Return the (X, Y) coordinate for the center point of the cell that contains the specified text.  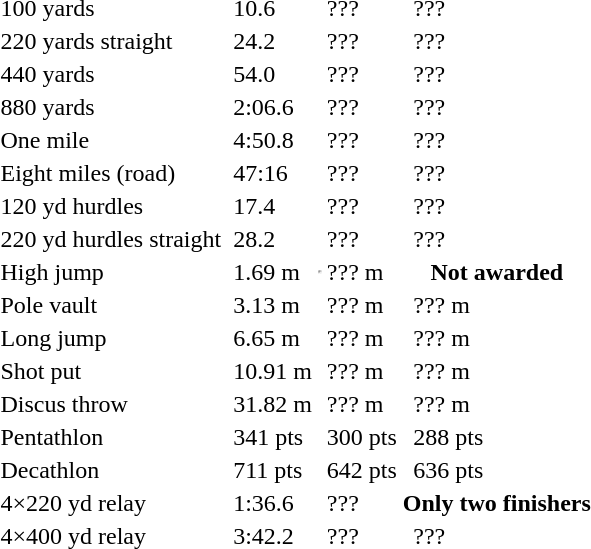
24.2 (273, 41)
1:36.6 (273, 503)
6.65 m (273, 338)
4:50.8 (273, 140)
54.0 (273, 74)
31.82 m (273, 404)
341 pts (273, 437)
10.91 m (273, 371)
711 pts (273, 470)
47:16 (273, 173)
2:06.6 (273, 107)
28.2 (273, 239)
642 pts (362, 470)
1.69 m (273, 272)
3.13 m (273, 305)
300 pts (362, 437)
17.4 (273, 206)
